Locate the cell with the specified text and output its [x, y] center coordinate. 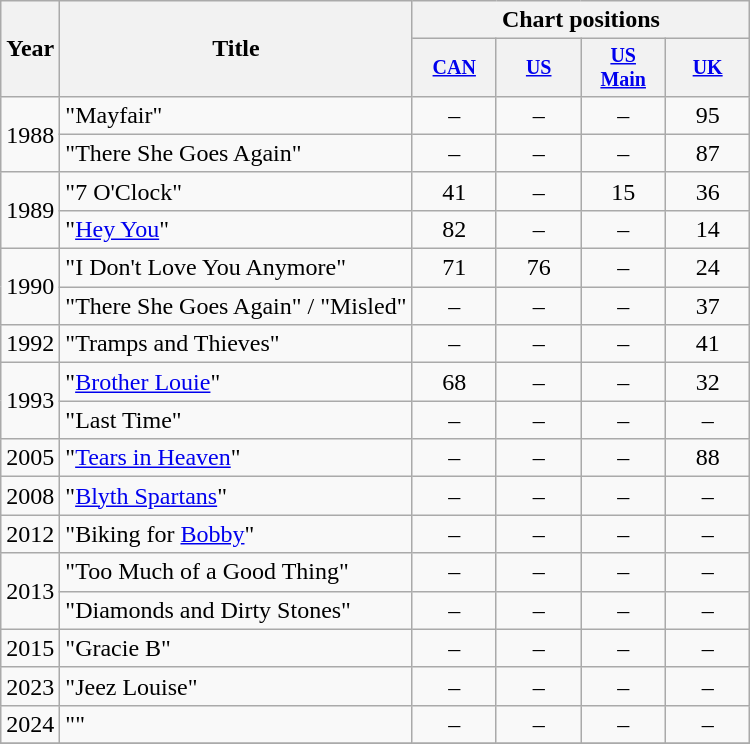
37 [707, 306]
"Tears in Heaven" [236, 458]
Year [30, 49]
"I Don't Love You Anymore" [236, 268]
Chart positions [581, 20]
14 [707, 229]
"Biking for Bobby" [236, 534]
2005 [30, 458]
"Brother Louie" [236, 382]
"Too Much of a Good Thing" [236, 572]
95 [707, 115]
2012 [30, 534]
UK [707, 68]
87 [707, 153]
2013 [30, 591]
2015 [30, 648]
"7 O'Clock" [236, 191]
"Diamonds and Dirty Stones" [236, 610]
"Jeez Louise" [236, 686]
71 [454, 268]
"Gracie B" [236, 648]
1990 [30, 287]
"There She Goes Again" / "Misled" [236, 306]
15 [623, 191]
88 [707, 458]
76 [538, 268]
2008 [30, 496]
68 [454, 382]
2023 [30, 686]
"Tramps and Thieves" [236, 344]
82 [454, 229]
"" [236, 724]
"Hey You" [236, 229]
36 [707, 191]
"Last Time" [236, 420]
1993 [30, 401]
US [538, 68]
CAN [454, 68]
2024 [30, 724]
32 [707, 382]
1988 [30, 134]
"Mayfair" [236, 115]
US Main [623, 68]
24 [707, 268]
"There She Goes Again" [236, 153]
"Blyth Spartans" [236, 496]
1989 [30, 210]
1992 [30, 344]
Title [236, 49]
